Scan for the cell matching the given text and deliver its (X, Y) coordinate at center. 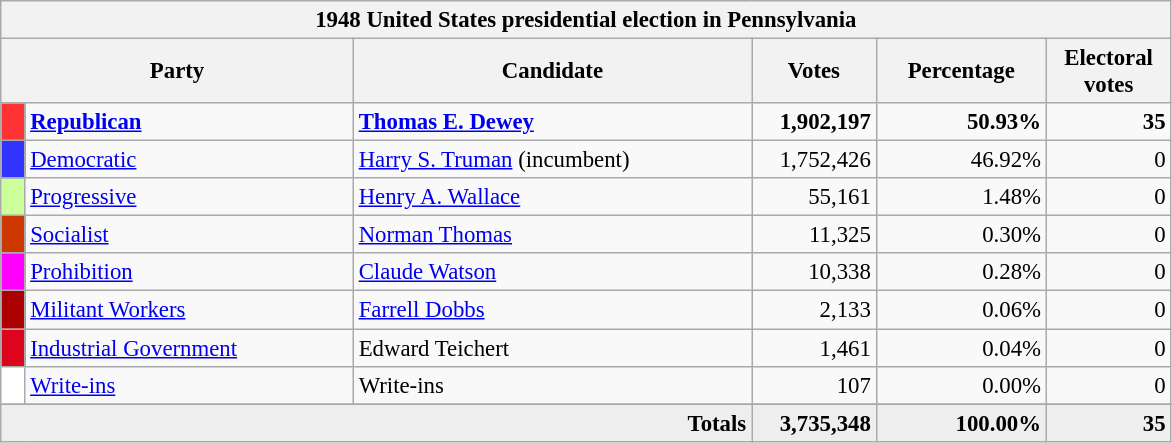
100.00% (961, 423)
11,325 (814, 235)
55,161 (814, 197)
Electoral votes (1108, 72)
0.00% (961, 385)
1.48% (961, 197)
Edward Teichert (552, 348)
10,338 (814, 273)
Industrial Government (189, 348)
107 (814, 385)
Socialist (189, 235)
Republican (189, 122)
Percentage (961, 72)
Claude Watson (552, 273)
46.92% (961, 160)
Thomas E. Dewey (552, 122)
Votes (814, 72)
1948 United States presidential election in Pennsylvania (586, 20)
2,133 (814, 310)
Totals (376, 423)
1,461 (814, 348)
3,735,348 (814, 423)
Progressive (189, 197)
0.28% (961, 273)
Farrell Dobbs (552, 310)
Henry A. Wallace (552, 197)
1,752,426 (814, 160)
0.06% (961, 310)
0.30% (961, 235)
Party (178, 72)
Harry S. Truman (incumbent) (552, 160)
Norman Thomas (552, 235)
Democratic (189, 160)
Candidate (552, 72)
50.93% (961, 122)
1,902,197 (814, 122)
0.04% (961, 348)
Prohibition (189, 273)
Militant Workers (189, 310)
